Scan for the cell matching the given text and deliver its (x, y) coordinate at center. 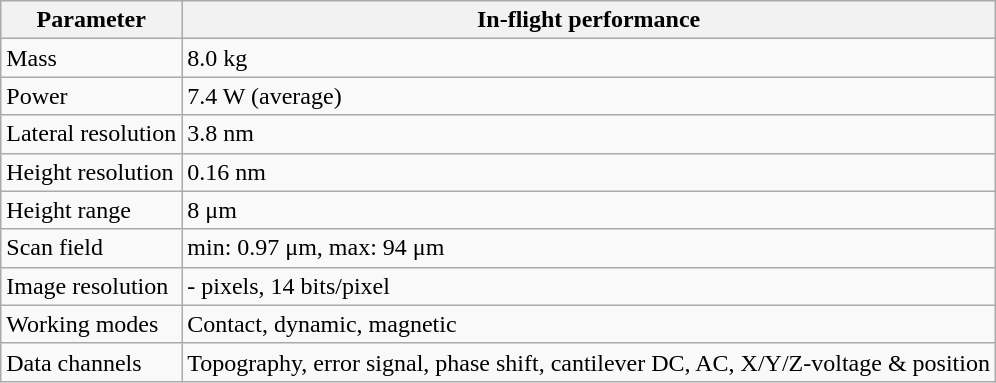
Contact, dynamic, magnetic (589, 324)
- pixels, 14 bits/pixel (589, 286)
3.8 nm (589, 134)
8.0 kg (589, 58)
Topography, error signal, phase shift, cantilever DC, AC, X/Y/Z-voltage & position (589, 362)
Working modes (92, 324)
In-flight performance (589, 20)
min: 0.97 μm, max: 94 μm (589, 248)
0.16 nm (589, 172)
Height resolution (92, 172)
Lateral resolution (92, 134)
8 μm (589, 210)
Image resolution (92, 286)
Parameter (92, 20)
7.4 W (average) (589, 96)
Height range (92, 210)
Power (92, 96)
Data channels (92, 362)
Scan field (92, 248)
Mass (92, 58)
